Pinpoint the cell where the given text exists, returning its (x, y) midpoint coordinate. 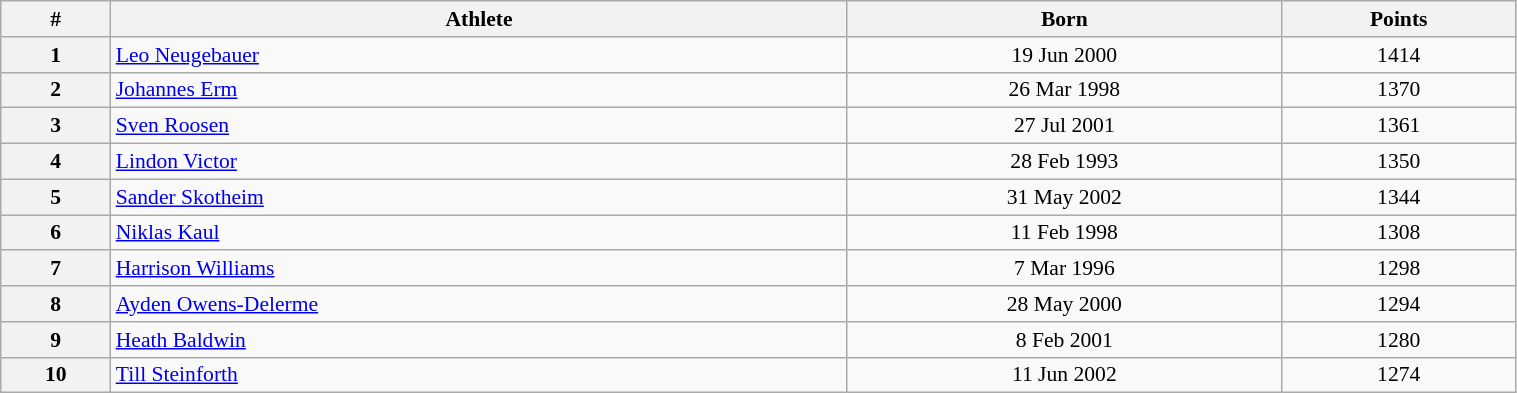
1414 (1398, 55)
5 (56, 197)
# (56, 19)
11 Feb 1998 (1064, 233)
1 (56, 55)
11 Jun 2002 (1064, 375)
7 (56, 269)
Till Steinforth (480, 375)
1370 (1398, 90)
Niklas Kaul (480, 233)
1344 (1398, 197)
Ayden Owens-Delerme (480, 304)
1361 (1398, 126)
7 Mar 1996 (1064, 269)
Johannes Erm (480, 90)
26 Mar 1998 (1064, 90)
31 May 2002 (1064, 197)
2 (56, 90)
Born (1064, 19)
1308 (1398, 233)
1298 (1398, 269)
8 Feb 2001 (1064, 340)
27 Jul 2001 (1064, 126)
9 (56, 340)
Athlete (480, 19)
Heath Baldwin (480, 340)
28 Feb 1993 (1064, 162)
1294 (1398, 304)
1350 (1398, 162)
Sven Roosen (480, 126)
19 Jun 2000 (1064, 55)
1280 (1398, 340)
4 (56, 162)
28 May 2000 (1064, 304)
3 (56, 126)
Sander Skotheim (480, 197)
10 (56, 375)
6 (56, 233)
Leo Neugebauer (480, 55)
Lindon Victor (480, 162)
1274 (1398, 375)
8 (56, 304)
Harrison Williams (480, 269)
Points (1398, 19)
